Locate the cell with the specified text and output its [X, Y] center coordinate. 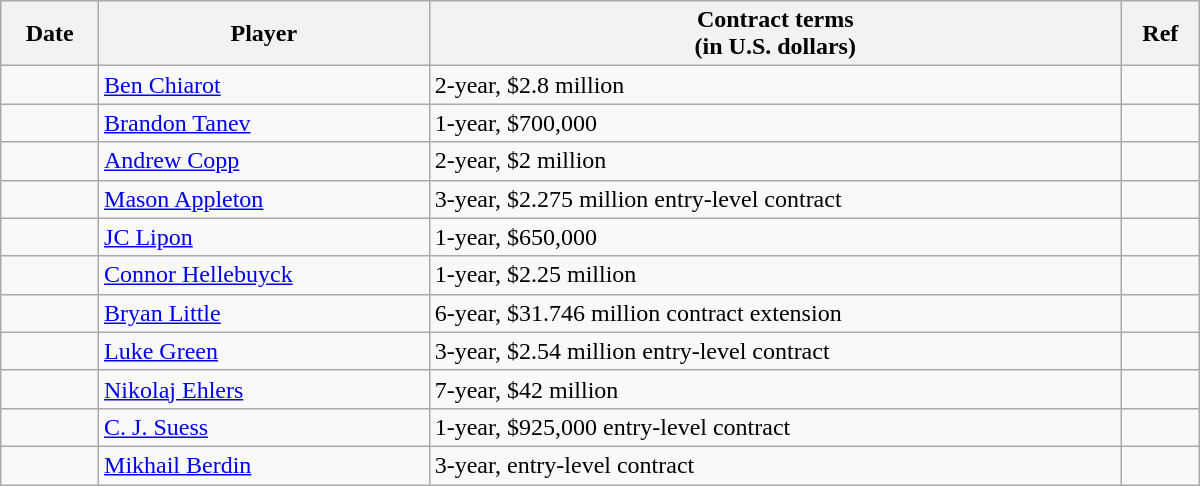
2-year, $2 million [775, 161]
Mikhail Berdin [264, 465]
Ref [1160, 34]
2-year, $2.8 million [775, 85]
Ben Chiarot [264, 85]
1-year, $925,000 entry-level contract [775, 427]
1-year, $2.25 million [775, 275]
JC Lipon [264, 237]
1-year, $700,000 [775, 123]
Luke Green [264, 351]
7-year, $42 million [775, 389]
Connor Hellebuyck [264, 275]
6-year, $31.746 million contract extension [775, 313]
3-year, $2.54 million entry-level contract [775, 351]
Player [264, 34]
Andrew Copp [264, 161]
Mason Appleton [264, 199]
C. J. Suess [264, 427]
Brandon Tanev [264, 123]
1-year, $650,000 [775, 237]
3-year, entry-level contract [775, 465]
Nikolaj Ehlers [264, 389]
3-year, $2.275 million entry-level contract [775, 199]
Date [50, 34]
Bryan Little [264, 313]
Contract terms(in U.S. dollars) [775, 34]
